Search for the cell housing the specified text and yield its (X, Y) center coordinate. 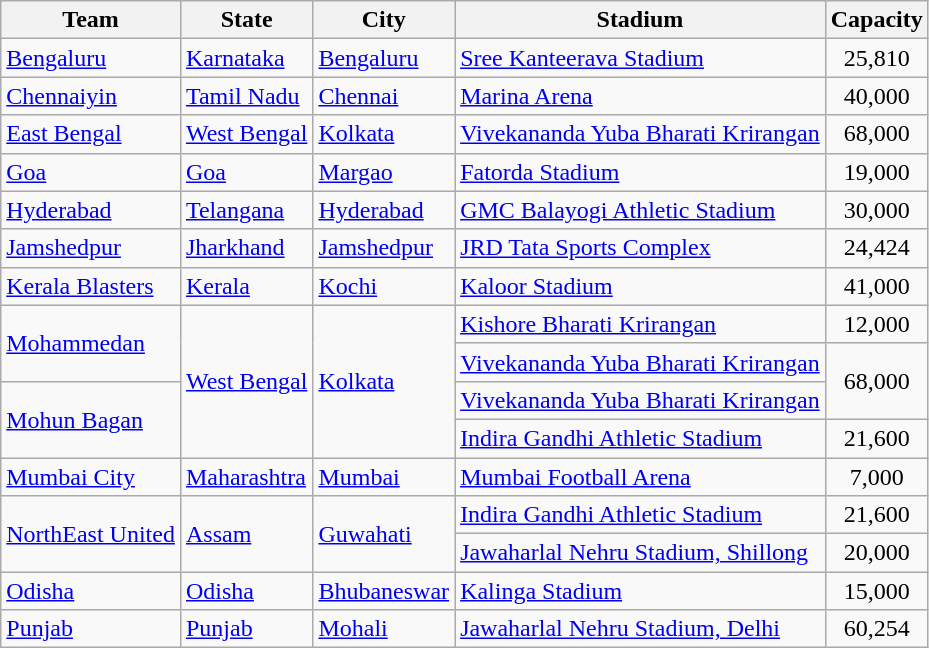
Jawaharlal Nehru Stadium, Shillong (640, 553)
Team (91, 20)
Jawaharlal Nehru Stadium, Delhi (640, 629)
15,000 (876, 591)
Assam (246, 534)
Mohammedan (91, 343)
Kalinga Stadium (640, 591)
Stadium (640, 20)
Marina Arena (640, 96)
19,000 (876, 172)
State (246, 20)
Kaloor Stadium (640, 286)
Kochi (384, 286)
City (384, 20)
Mohun Bagan (91, 419)
Fatorda Stadium (640, 172)
24,424 (876, 248)
20,000 (876, 553)
Tamil Nadu (246, 96)
Mumbai (384, 477)
12,000 (876, 324)
East Bengal (91, 134)
Maharashtra (246, 477)
Mumbai City (91, 477)
Sree Kanteerava Stadium (640, 58)
Jharkhand (246, 248)
Kishore Bharati Krirangan (640, 324)
JRD Tata Sports Complex (640, 248)
NorthEast United (91, 534)
Capacity (876, 20)
60,254 (876, 629)
25,810 (876, 58)
Telangana (246, 210)
Chennai (384, 96)
Kerala (246, 286)
Kerala Blasters (91, 286)
Chennaiyin (91, 96)
30,000 (876, 210)
Mohali (384, 629)
Margao (384, 172)
Bhubaneswar (384, 591)
40,000 (876, 96)
Guwahati (384, 534)
Mumbai Football Arena (640, 477)
7,000 (876, 477)
GMC Balayogi Athletic Stadium (640, 210)
41,000 (876, 286)
Karnataka (246, 58)
